Search for the cell housing the specified text and yield its [X, Y] center coordinate. 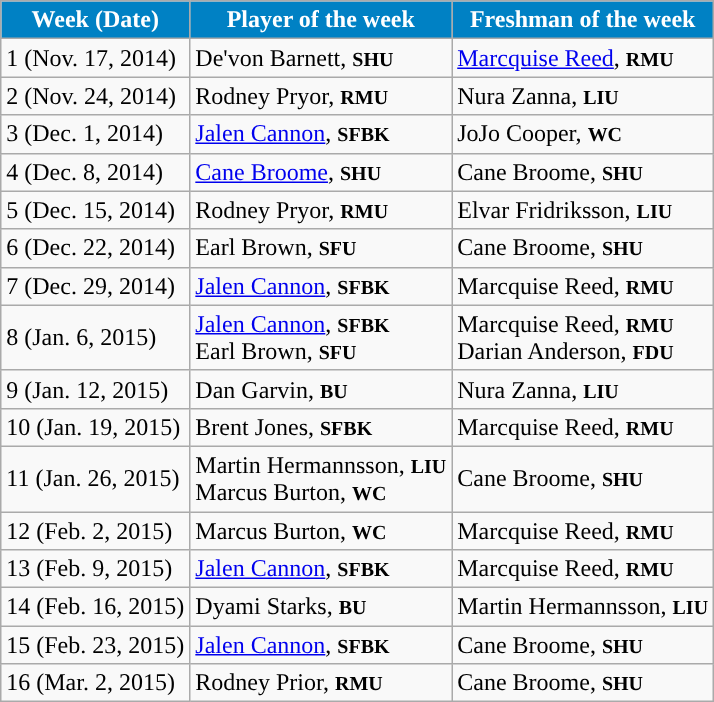
14 (Feb. 16, 2015) [96, 607]
Brent Jones, SFBK [321, 427]
Jalen Cannon, SFBK Earl Brown, SFU [321, 338]
2 (Nov. 24, 2014) [96, 96]
6 (Dec. 22, 2014) [96, 248]
Week (Date) [96, 20]
Martin Hermannsson, LIU [583, 607]
Dyami Starks, BU [321, 607]
Freshman of the week [583, 20]
5 (Dec. 15, 2014) [96, 210]
7 (Dec. 29, 2014) [96, 286]
3 (Dec. 1, 2014) [96, 134]
Dan Garvin, BU [321, 389]
De'von Barnett, SHU [321, 58]
1 (Nov. 17, 2014) [96, 58]
JoJo Cooper, WC [583, 134]
Earl Brown, SFU [321, 248]
13 (Feb. 9, 2015) [96, 569]
Elvar Fridriksson, LIU [583, 210]
16 (Mar. 2, 2015) [96, 683]
4 (Dec. 8, 2014) [96, 172]
Marcus Burton, WC [321, 531]
9 (Jan. 12, 2015) [96, 389]
Rodney Prior, RMU [321, 683]
12 (Feb. 2, 2015) [96, 531]
15 (Feb. 23, 2015) [96, 645]
10 (Jan. 19, 2015) [96, 427]
11 (Jan. 26, 2015) [96, 478]
Marcquise Reed, RMU Darian Anderson, FDU [583, 338]
Martin Hermannsson, LIU Marcus Burton, WC [321, 478]
8 (Jan. 6, 2015) [96, 338]
Player of the week [321, 20]
